From the cell containing the given text, extract its center point as (x, y) coordinate. 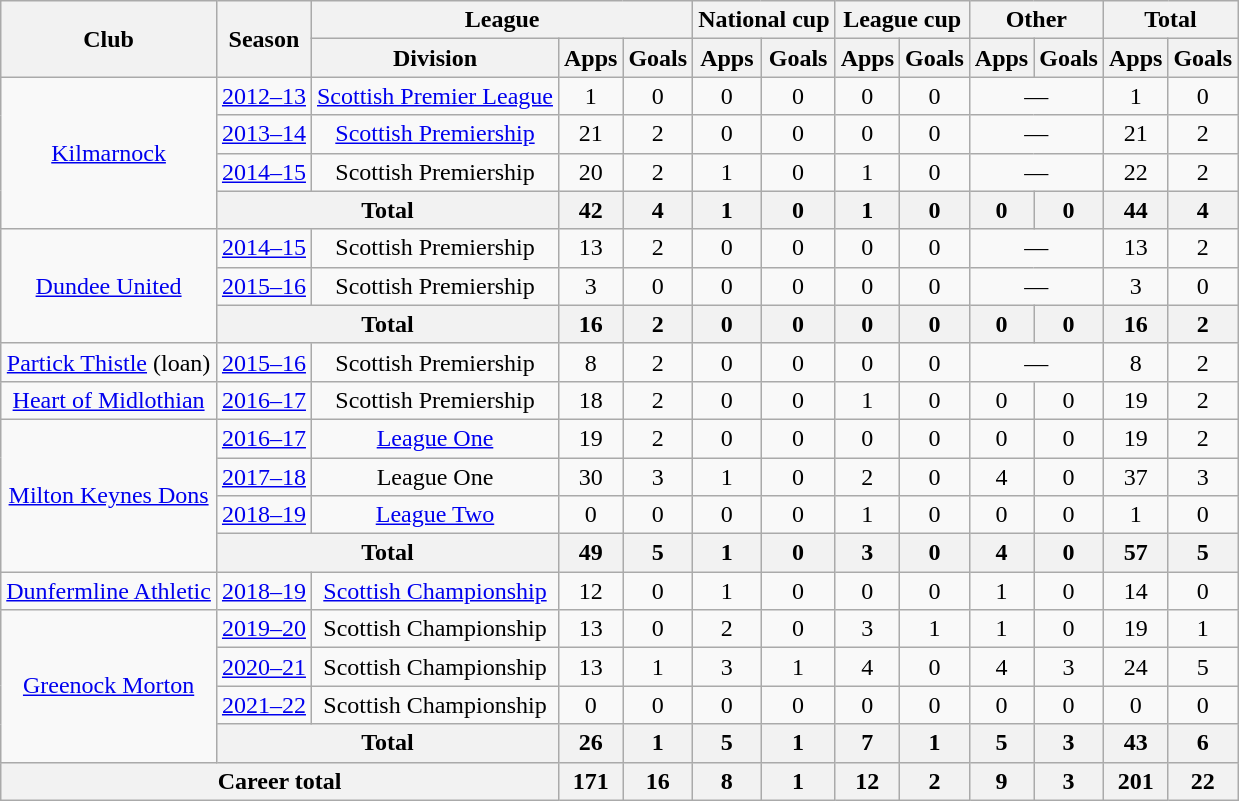
Season (264, 39)
26 (590, 743)
2012–13 (264, 96)
League (502, 20)
2013–14 (264, 134)
201 (1135, 781)
9 (1001, 781)
6 (1203, 743)
League cup (902, 20)
44 (1135, 210)
National cup (764, 20)
Dunfermline Athletic (109, 591)
7 (867, 743)
Scottish Premier League (434, 96)
Division (434, 58)
Club (109, 39)
2017–18 (264, 477)
171 (590, 781)
24 (1135, 667)
Milton Keynes Dons (109, 495)
Heart of Midlothian (109, 400)
20 (590, 172)
37 (1135, 477)
Partick Thistle (loan) (109, 362)
14 (1135, 591)
Dundee United (109, 286)
League Two (434, 515)
Career total (280, 781)
57 (1135, 553)
18 (590, 400)
Other (1036, 20)
Greenock Morton (109, 686)
Kilmarnock (109, 153)
2021–22 (264, 705)
42 (590, 210)
2020–21 (264, 667)
30 (590, 477)
43 (1135, 743)
49 (590, 553)
2019–20 (264, 629)
